Scan for the cell matching the given text and deliver its [x, y] coordinate at center. 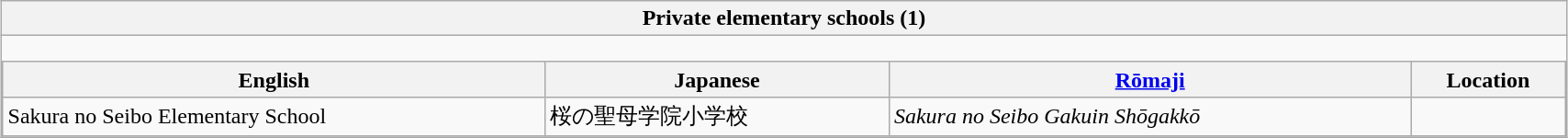
Sakura no Seibo Gakuin Shōgakkō [1149, 116]
Private elementary schools (1) [784, 18]
English [274, 79]
Sakura no Seibo Elementary School [274, 116]
Japanese [718, 79]
English Japanese Rōmaji Location Sakura no Seibo Elementary School 桜の聖母学院小学校 Sakura no Seibo Gakuin Shōgakkō [784, 86]
桜の聖母学院小学校 [718, 116]
Rōmaji [1149, 79]
Location [1488, 79]
